Return the (X, Y) coordinate for the center point of the cell that contains the specified text.  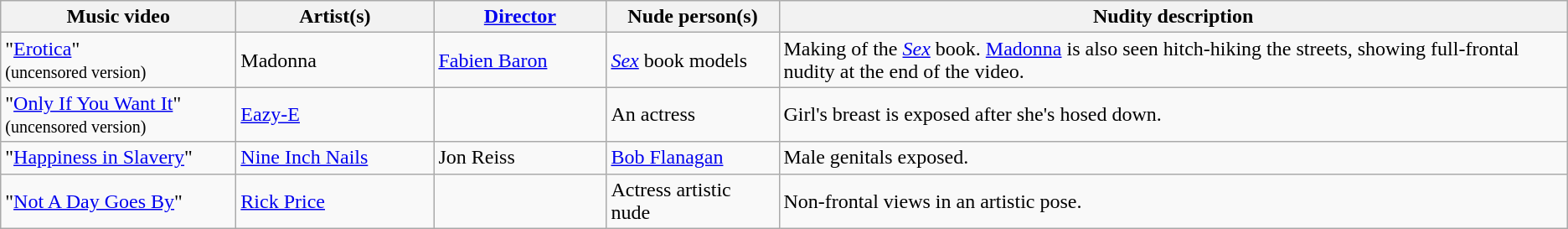
Girl's breast is exposed after she's hosed down. (1173, 114)
Eazy-E (335, 114)
"Happiness in Slavery" (119, 158)
Jon Reiss (520, 158)
Non-frontal views in an artistic pose. (1173, 201)
Director (520, 17)
Bob Flanagan (693, 158)
Music video (119, 17)
An actress (693, 114)
Artist(s) (335, 17)
Nine Inch Nails (335, 158)
Making of the Sex book. Madonna is also seen hitch-hiking the streets, showing full-frontal nudity at the end of the video. (1173, 60)
"Not A Day Goes By" (119, 201)
Male genitals exposed. (1173, 158)
"Only If You Want It" (uncensored version) (119, 114)
Nude person(s) (693, 17)
Rick Price (335, 201)
Fabien Baron (520, 60)
Nudity description (1173, 17)
Sex book models (693, 60)
Madonna (335, 60)
"Erotica" (uncensored version) (119, 60)
Actress artistic nude (693, 201)
